From the cell containing the given text, extract its center point as [x, y] coordinate. 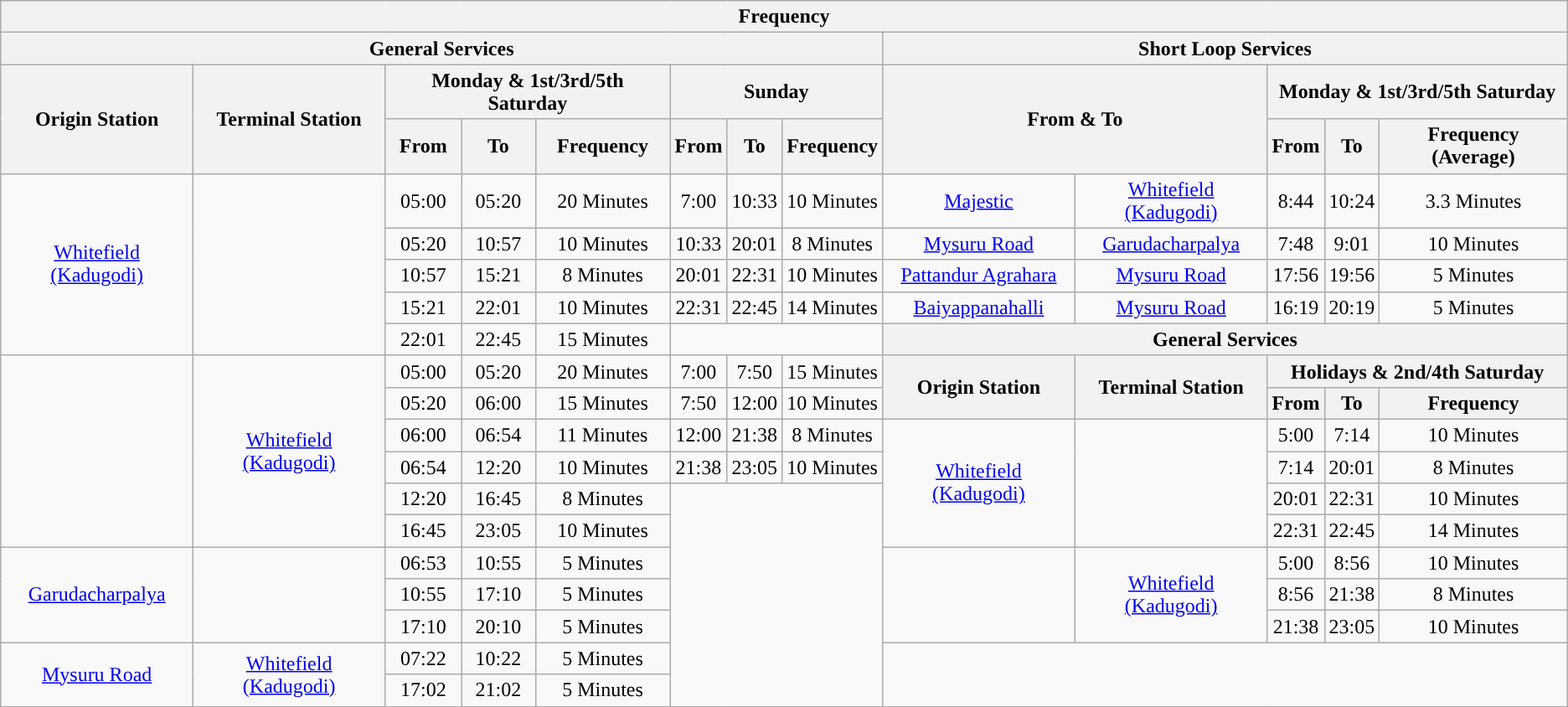
Sunday [776, 92]
20:19 [1352, 307]
10:22 [498, 658]
Holidays & 2nd/4th Saturday [1417, 371]
8:44 [1296, 201]
16:19 [1296, 307]
21:02 [498, 690]
9:01 [1352, 244]
7:48 [1296, 244]
17:02 [424, 690]
20:10 [498, 627]
10:24 [1352, 201]
07:22 [424, 658]
06:53 [424, 563]
17:56 [1296, 276]
11 Minutes [603, 435]
From & To [1075, 119]
Frequency (Average) [1474, 146]
Majestic [979, 201]
Baiyappanahalli [979, 307]
Pattandur Agrahara [979, 276]
Short Loop Services [1225, 49]
19:56 [1352, 276]
3.3 Minutes [1474, 201]
